Extract the (x, y) coordinate from the center of the cell holding the provided text.  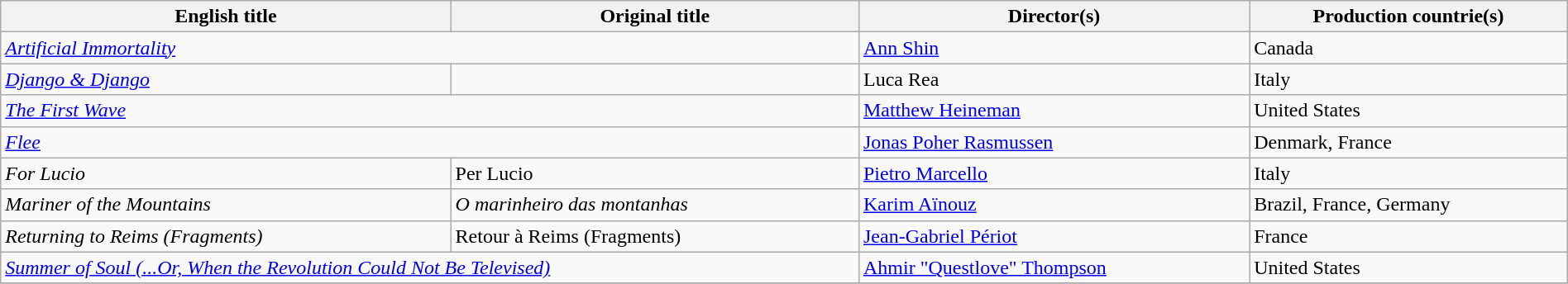
Jean-Gabriel Périot (1054, 236)
Jonas Poher Rasmussen (1054, 142)
Brazil, France, Germany (1409, 205)
Pietro Marcello (1054, 173)
The First Wave (430, 111)
Original title (655, 17)
Matthew Heineman (1054, 111)
O marinheiro das montanhas (655, 205)
Karim Aïnouz (1054, 205)
Mariner of the Mountains (226, 205)
Ahmir "Questlove" Thompson (1054, 267)
France (1409, 236)
Returning to Reims (Fragments) (226, 236)
Director(s) (1054, 17)
For Lucio (226, 173)
Production countrie(s) (1409, 17)
Ann Shin (1054, 48)
Denmark, France (1409, 142)
Summer of Soul (...Or, When the Revolution Could Not Be Televised) (430, 267)
Flee (430, 142)
Canada (1409, 48)
Per Lucio (655, 173)
Django & Django (226, 79)
Artificial Immortality (430, 48)
English title (226, 17)
Retour à Reims (Fragments) (655, 236)
Luca Rea (1054, 79)
